Locate the cell with the specified text and output its (X, Y) center coordinate. 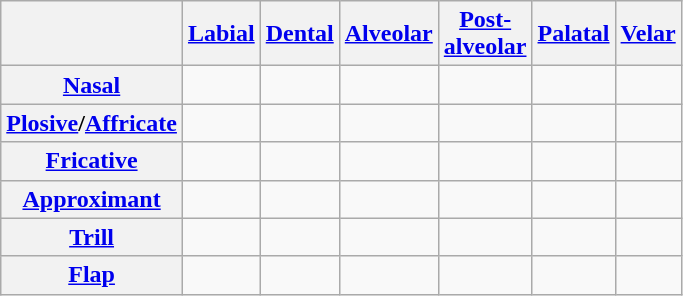
Nasal (92, 85)
Approximant (92, 199)
Velar (648, 34)
Labial (221, 34)
Flap (92, 275)
Plosive/Affricate (92, 123)
Post-alveolar (485, 34)
Dental (300, 34)
Fricative (92, 161)
Palatal (574, 34)
Alveolar (388, 34)
Trill (92, 237)
